Output the (X, Y) coordinate of the center of the cell containing the given text.  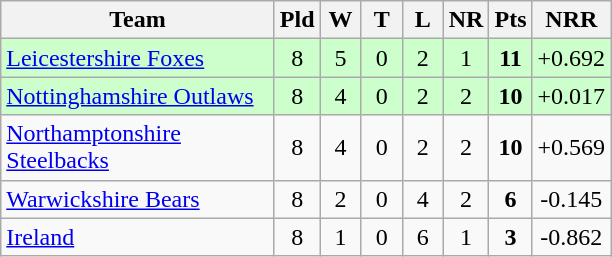
Warwickshire Bears (138, 199)
5 (340, 58)
-0.862 (572, 237)
W (340, 20)
L (422, 20)
+0.017 (572, 96)
Northamptonshire Steelbacks (138, 148)
T (382, 20)
Leicestershire Foxes (138, 58)
Nottinghamshire Outlaws (138, 96)
Team (138, 20)
NRR (572, 20)
Pts (510, 20)
11 (510, 58)
-0.145 (572, 199)
NR (466, 20)
Pld (297, 20)
Ireland (138, 237)
3 (510, 237)
+0.692 (572, 58)
+0.569 (572, 148)
